Search for the cell housing the specified text and yield its [x, y] center coordinate. 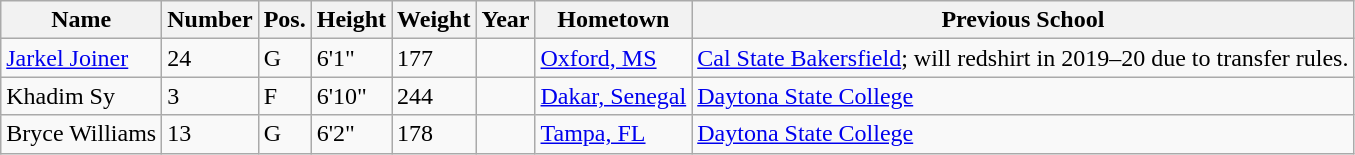
6'2" [351, 134]
Cal State Bakersfield; will redshirt in 2019–20 due to transfer rules. [1023, 58]
13 [210, 134]
Number [210, 20]
Jarkel Joiner [82, 58]
Pos. [284, 20]
Year [506, 20]
Height [351, 20]
Hometown [614, 20]
Dakar, Senegal [614, 96]
177 [434, 58]
6'1" [351, 58]
Tampa, FL [614, 134]
24 [210, 58]
Khadim Sy [82, 96]
Weight [434, 20]
3 [210, 96]
Bryce Williams [82, 134]
Oxford, MS [614, 58]
6'10" [351, 96]
Previous School [1023, 20]
178 [434, 134]
Name [82, 20]
F [284, 96]
244 [434, 96]
